Find where the given text appears and provide that cell's center as (X, Y) coordinate. 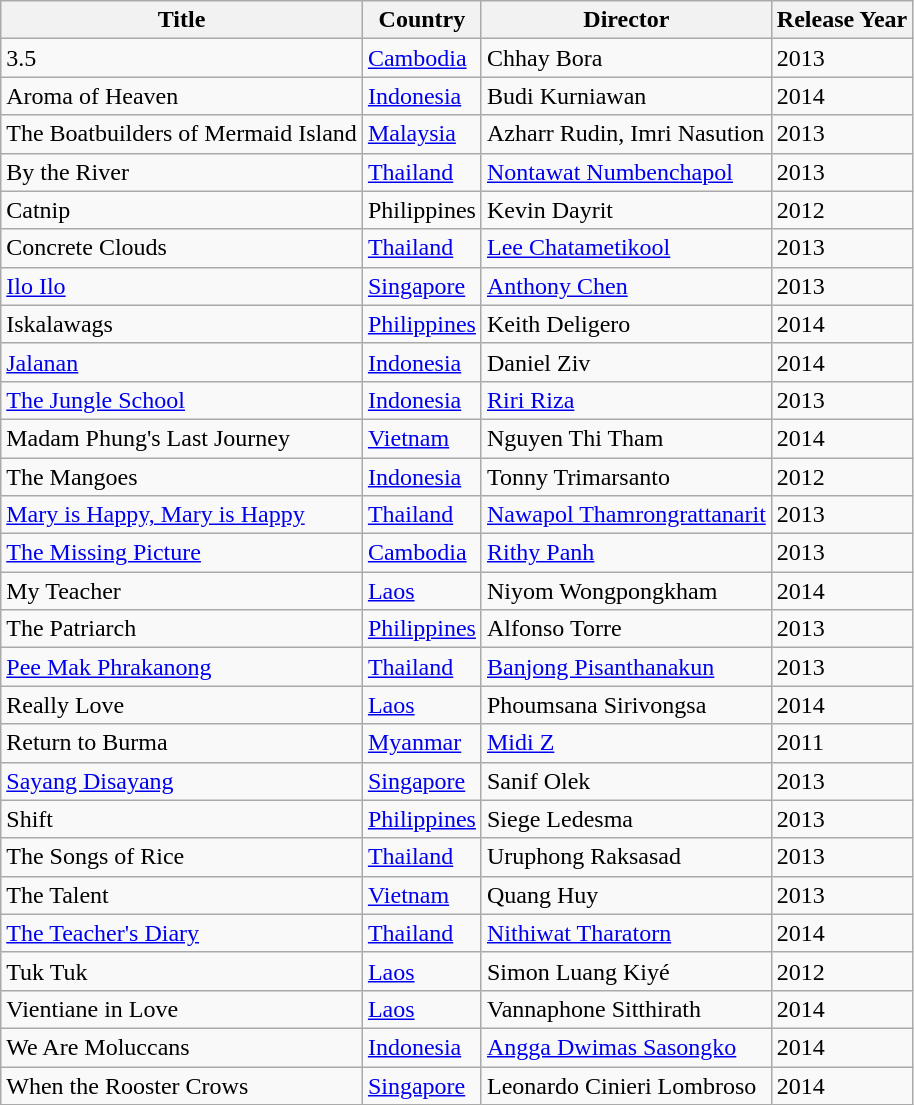
Concrete Clouds (182, 248)
Shift (182, 819)
Mary is Happy, Mary is Happy (182, 515)
Keith Deligero (626, 324)
Banjong Pisanthanakun (626, 667)
Sayang Disayang (182, 781)
Siege Ledesma (626, 819)
Release Year (842, 20)
The Jungle School (182, 400)
Leonardo Cinieri Lombroso (626, 1085)
Midi Z (626, 743)
Budi Kurniawan (626, 96)
Myanmar (422, 743)
The Missing Picture (182, 553)
Nontawat Numbenchapol (626, 172)
Vientiane in Love (182, 1009)
The Songs of Rice (182, 857)
The Teacher's Diary (182, 933)
Daniel Ziv (626, 362)
Niyom Wongpongkham (626, 591)
The Boatbuilders of Mermaid Island (182, 134)
Riri Riza (626, 400)
2011 (842, 743)
Phoumsana Sirivongsa (626, 705)
Lee Chatametikool (626, 248)
Country (422, 20)
Title (182, 20)
Ilo Ilo (182, 286)
Jalanan (182, 362)
Quang Huy (626, 895)
Really Love (182, 705)
My Teacher (182, 591)
Director (626, 20)
Catnip (182, 210)
Rithy Panh (626, 553)
Return to Burma (182, 743)
Uruphong Raksasad (626, 857)
The Mangoes (182, 477)
Vannaphone Sitthirath (626, 1009)
The Talent (182, 895)
Chhay Bora (626, 58)
Madam Phung's Last Journey (182, 438)
Kevin Dayrit (626, 210)
Sanif Olek (626, 781)
Tuk Tuk (182, 971)
The Patriarch (182, 629)
Malaysia (422, 134)
Nithiwat Tharatorn (626, 933)
Aroma of Heaven (182, 96)
Pee Mak Phrakanong (182, 667)
Simon Luang Kiyé (626, 971)
By the River (182, 172)
Alfonso Torre (626, 629)
Anthony Chen (626, 286)
3.5 (182, 58)
Angga Dwimas Sasongko (626, 1047)
Nawapol Thamrongrattanarit (626, 515)
Iskalawags (182, 324)
Tonny Trimarsanto (626, 477)
When the Rooster Crows (182, 1085)
We Are Moluccans (182, 1047)
Azharr Rudin, Imri Nasution (626, 134)
Nguyen Thi Tham (626, 438)
